Search for the cell housing the specified text and yield its [x, y] center coordinate. 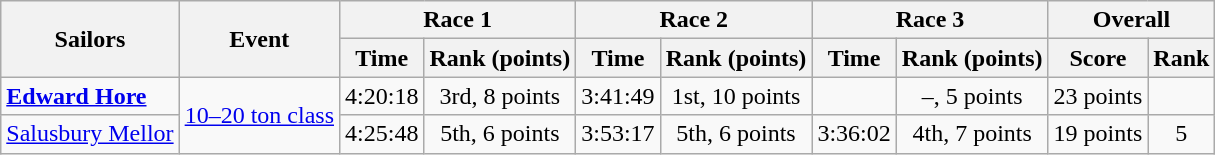
Event [259, 39]
23 points [1098, 96]
Race 2 [694, 20]
1st, 10 points [736, 96]
Race 3 [930, 20]
3:41:49 [618, 96]
Race 1 [458, 20]
3:36:02 [854, 134]
Rank [1182, 58]
Overall [1132, 20]
4:20:18 [382, 96]
3:53:17 [618, 134]
4th, 7 points [972, 134]
3rd, 8 points [500, 96]
Score [1098, 58]
19 points [1098, 134]
5 [1182, 134]
Sailors [90, 39]
4:25:48 [382, 134]
Edward Hore [90, 96]
Salusbury Mellor [90, 134]
10–20 ton class [259, 115]
–, 5 points [972, 96]
